Scan for the cell matching the given text and deliver its (X, Y) coordinate at center. 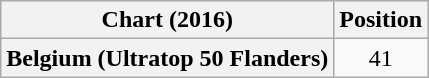
Position (381, 20)
Chart (2016) (168, 20)
Belgium (Ultratop 50 Flanders) (168, 58)
41 (381, 58)
